Identify which cell holds the provided text, then report its [X, Y] central coordinate. 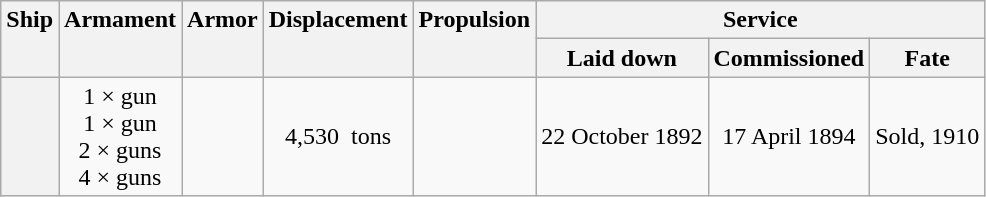
Commissioned [789, 58]
Sold, 1910 [928, 136]
Ship [30, 39]
Armor [223, 39]
Service [760, 20]
Fate [928, 58]
4,530 tons [338, 136]
1 × gun 1 × gun2 × guns4 × guns [120, 136]
Displacement [338, 39]
Armament [120, 39]
22 October 1892 [622, 136]
17 April 1894 [789, 136]
Propulsion [474, 39]
Laid down [622, 58]
